Scan for the cell matching the given text and deliver its [X, Y] coordinate at center. 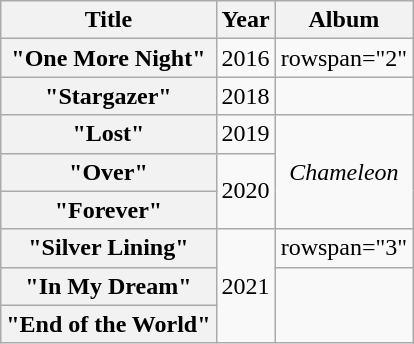
Album [344, 20]
2019 [246, 134]
rowspan="2" [344, 58]
"Silver Lining" [108, 248]
2018 [246, 96]
rowspan="3" [344, 248]
Chameleon [344, 172]
"One More Night" [108, 58]
2020 [246, 191]
"Over" [108, 172]
Title [108, 20]
"Lost" [108, 134]
"Stargazer" [108, 96]
"Forever" [108, 210]
2021 [246, 286]
2016 [246, 58]
"In My Dream" [108, 286]
"End of the World" [108, 324]
Year [246, 20]
